From the cell containing the given text, extract its center point as [x, y] coordinate. 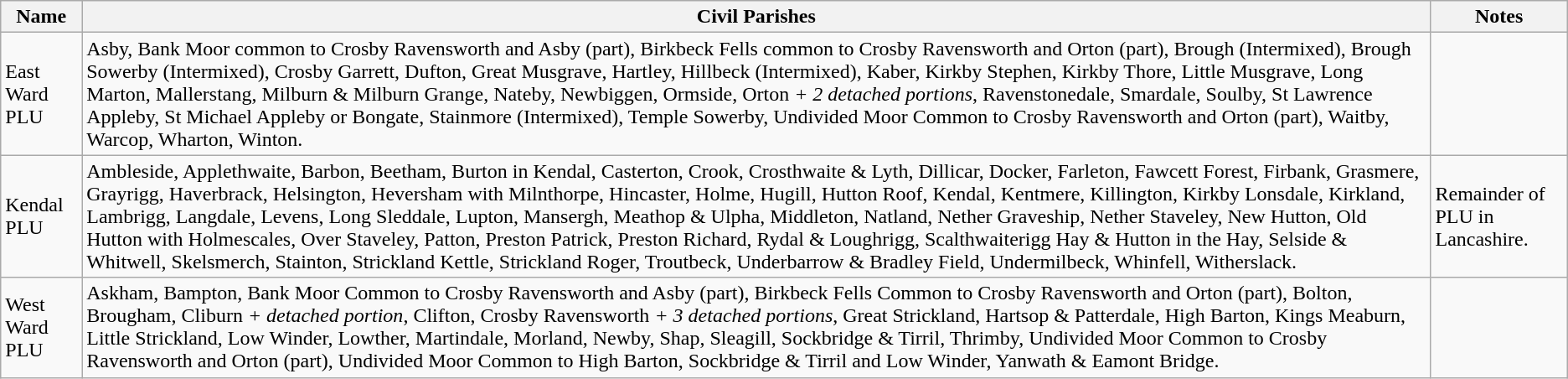
West Ward PLU [42, 327]
Civil Parishes [756, 17]
Kendal PLU [42, 216]
Remainder of PLU in Lancashire. [1499, 216]
Notes [1499, 17]
East Ward PLU [42, 94]
Name [42, 17]
